Search for the cell housing the specified text and yield its (x, y) center coordinate. 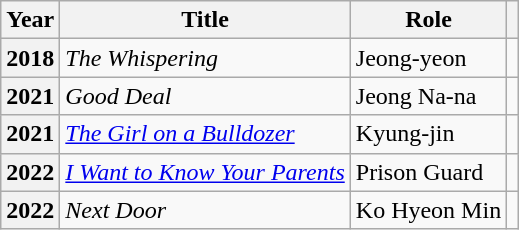
2018 (30, 58)
I Want to Know Your Parents (205, 172)
The Girl on a Bulldozer (205, 134)
Jeong-yeon (428, 58)
Good Deal (205, 96)
Kyung-jin (428, 134)
Title (205, 20)
Jeong Na-na (428, 96)
Role (428, 20)
Prison Guard (428, 172)
The Whispering (205, 58)
Ko Hyeon Min (428, 210)
Year (30, 20)
Next Door (205, 210)
